Detect which cell encompasses the target text, then output its [X, Y] center coordinate. 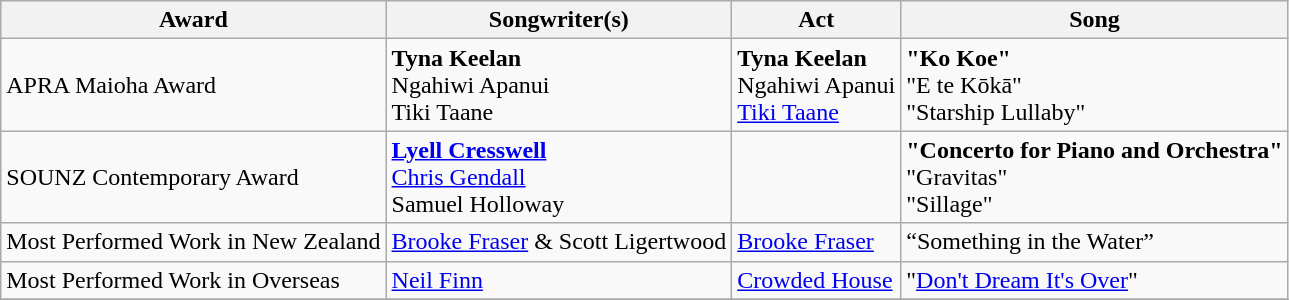
Neil Finn [559, 280]
Brooke Fraser & Scott Ligertwood [559, 242]
Most Performed Work in New Zealand [194, 242]
Crowded House [816, 280]
Lyell CresswellChris GendallSamuel Holloway [559, 177]
"Ko Koe""E te Kōkā""Starship Lullaby" [1094, 85]
APRA Maioha Award [194, 85]
Most Performed Work in Overseas [194, 280]
Brooke Fraser [816, 242]
Act [816, 20]
Song [1094, 20]
"Concerto for Piano and Orchestra""Gravitas""Sillage" [1094, 177]
"Don't Dream It's Over" [1094, 280]
SOUNZ Contemporary Award [194, 177]
“Something in the Water” [1094, 242]
Award [194, 20]
Songwriter(s) [559, 20]
